Identify which cell holds the provided text, then report its (X, Y) central coordinate. 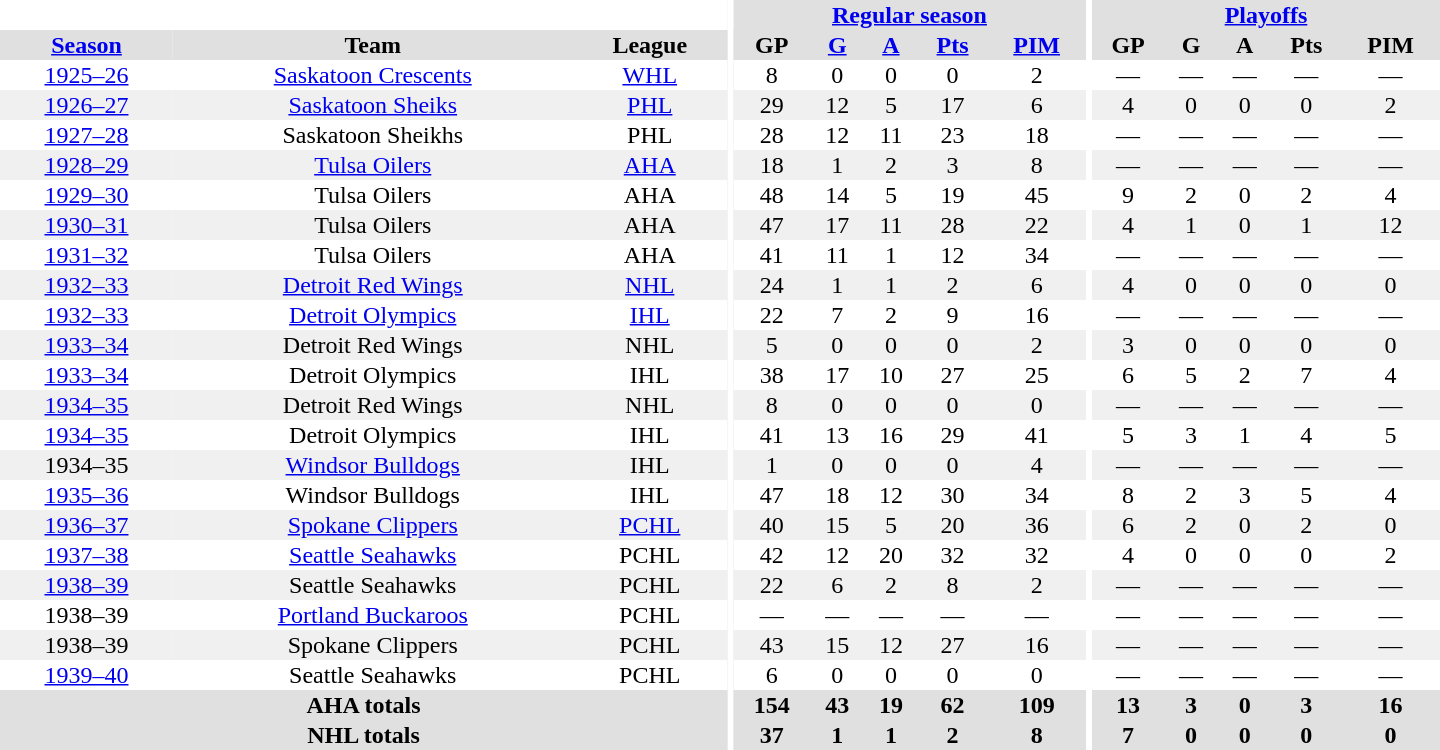
42 (772, 555)
Team (373, 45)
League (650, 45)
1935–36 (86, 495)
154 (772, 705)
Playoffs (1266, 15)
1927–28 (86, 135)
1931–32 (86, 255)
38 (772, 375)
23 (953, 135)
109 (1036, 705)
25 (1036, 375)
WHL (650, 75)
1939–40 (86, 675)
48 (772, 195)
1926–27 (86, 105)
36 (1036, 525)
30 (953, 495)
62 (953, 705)
Season (86, 45)
37 (772, 735)
Saskatoon Sheikhs (373, 135)
24 (772, 285)
Saskatoon Sheiks (373, 105)
45 (1036, 195)
AHA totals (364, 705)
NHL totals (364, 735)
14 (837, 195)
10 (891, 375)
1937–38 (86, 555)
1925–26 (86, 75)
1936–37 (86, 525)
1928–29 (86, 165)
Portland Buckaroos (373, 615)
Regular season (910, 15)
1929–30 (86, 195)
Saskatoon Crescents (373, 75)
1930–31 (86, 225)
40 (772, 525)
